Search for the cell housing the specified text and yield its [X, Y] center coordinate. 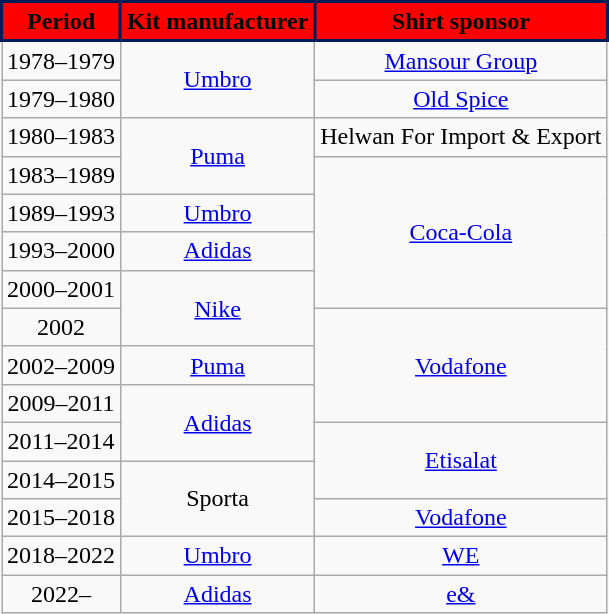
Coca-Cola [461, 232]
1979–1980 [62, 99]
1980–1983 [62, 137]
1983–1989 [62, 175]
Nike [218, 308]
WE [461, 556]
2022– [62, 594]
Shirt sponsor [461, 22]
Kit manufacturer [218, 22]
Etisalat [461, 460]
Mansour Group [461, 60]
1993–2000 [62, 251]
2011–2014 [62, 441]
2018–2022 [62, 556]
2000–2001 [62, 289]
1978–1979 [62, 60]
1989–1993 [62, 213]
Old Spice [461, 99]
e& [461, 594]
2014–2015 [62, 479]
2009–2011 [62, 403]
Period [62, 22]
Sporta [218, 498]
Helwan For Import & Export [461, 137]
2002 [62, 327]
2002–2009 [62, 365]
2015–2018 [62, 518]
